Pinpoint the cell where the given text exists, returning its [x, y] midpoint coordinate. 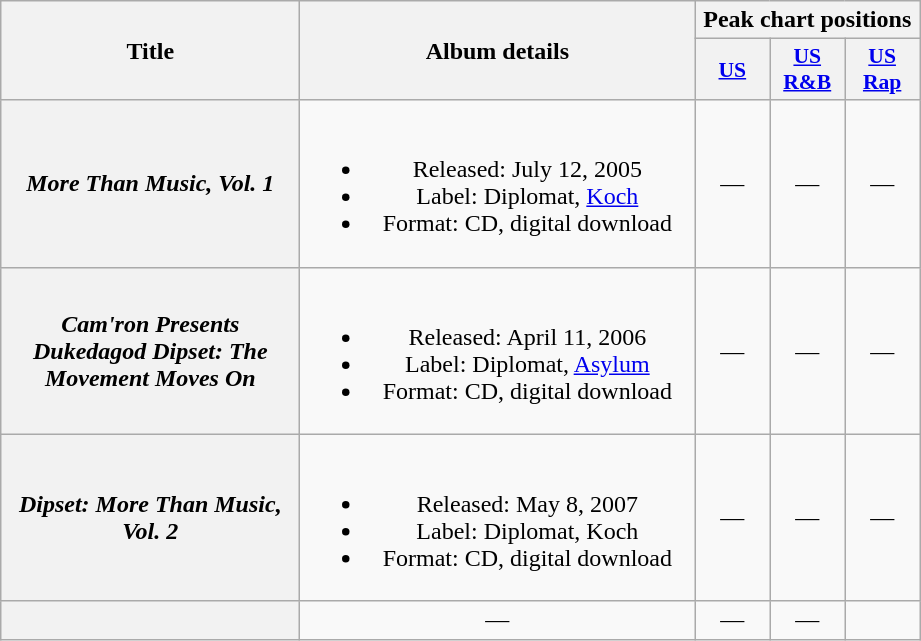
Released: April 11, 2006Label: Diplomat, AsylumFormat: CD, digital download [498, 350]
More Than Music, Vol. 1 [150, 184]
Released: May 8, 2007Label: Diplomat, KochFormat: CD, digital download [498, 518]
Released: July 12, 2005Label: Diplomat, KochFormat: CD, digital download [498, 184]
US R&B [808, 70]
Peak chart positions [808, 20]
Dipset: More Than Music, Vol. 2 [150, 518]
USRap [882, 70]
Album details [498, 50]
Cam'ron Presents Dukedagod Dipset: The Movement Moves On [150, 350]
Title [150, 50]
US [732, 70]
